Return (X, Y) of the center of cell containing provided text 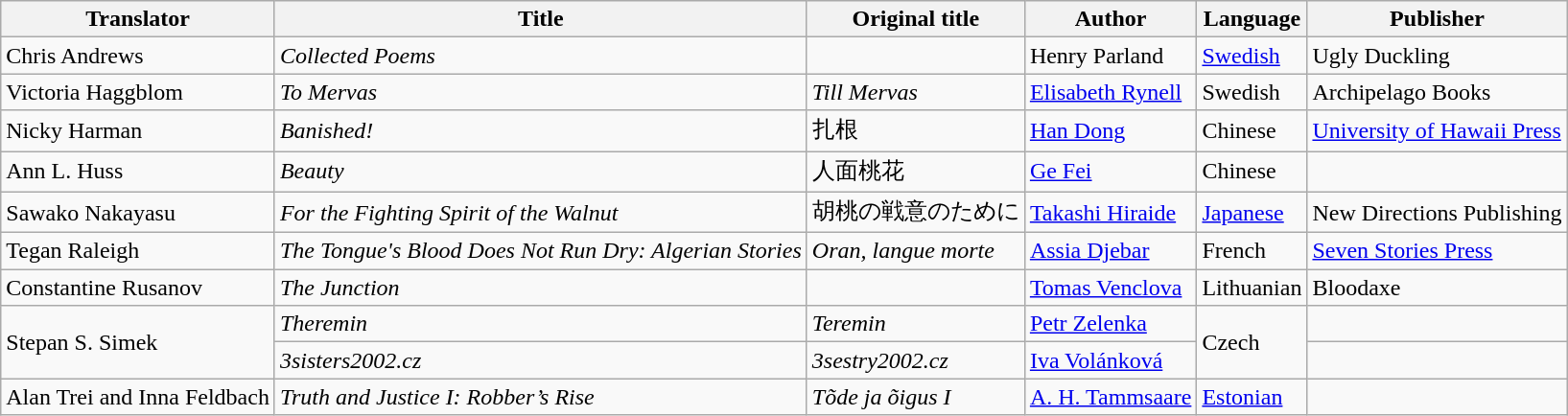
3sisters2002.cz (541, 360)
Archipelago Books (1437, 92)
Elisabeth Rynell (1111, 92)
Takashi Hiraide (1111, 213)
French (1252, 251)
Ugly Duckling (1437, 56)
扎根 (915, 130)
Petr Zelenka (1111, 324)
Teremin (915, 324)
Stepan S. Simek (138, 342)
Seven Stories Press (1437, 251)
Collected Poems (541, 56)
Japanese (1252, 213)
The Junction (541, 288)
Chris Andrews (138, 56)
Theremin (541, 324)
Constantine Rusanov (138, 288)
Oran, langue morte (915, 251)
Victoria Haggblom (138, 92)
Title (541, 19)
Publisher (1437, 19)
Original title (915, 19)
Nicky Harman (138, 130)
Tomas Venclova (1111, 288)
3sestry2002.cz (915, 360)
Banished! (541, 130)
University of Hawaii Press (1437, 130)
Assia Djebar (1111, 251)
Beauty (541, 173)
Estonian (1252, 397)
Truth and Justice I: Robber’s Rise (541, 397)
Ann L. Huss (138, 173)
Translator (138, 19)
Alan Trei and Inna Feldbach (138, 397)
New Directions Publishing (1437, 213)
The Tongue's Blood Does Not Run Dry: Algerian Stories (541, 251)
胡桃の戦意のために (915, 213)
Tõde ja õigus I (915, 397)
Czech (1252, 342)
Till Mervas (915, 92)
Sawako Nakayasu (138, 213)
Iva Volánková (1111, 360)
Han Dong (1111, 130)
人面桃花 (915, 173)
To Mervas (541, 92)
Language (1252, 19)
Bloodaxe (1437, 288)
A. H. Tammsaare (1111, 397)
Henry Parland (1111, 56)
Author (1111, 19)
Lithuanian (1252, 288)
Ge Fei (1111, 173)
For the Fighting Spirit of the Walnut (541, 213)
Tegan Raleigh (138, 251)
